Detect which cell encompasses the target text, then output its (X, Y) center coordinate. 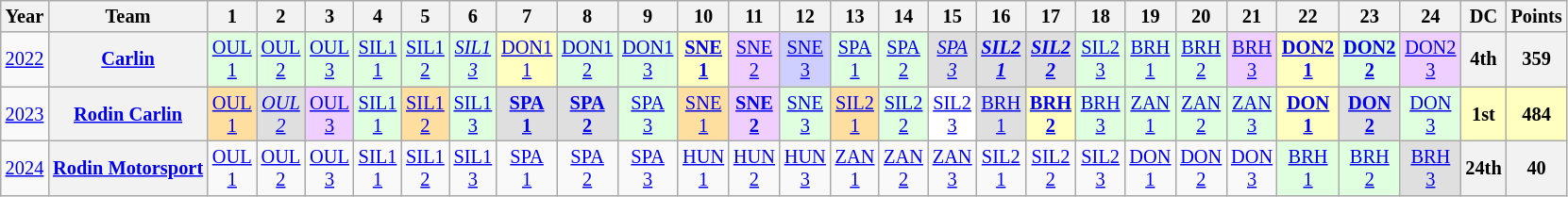
359 (1537, 59)
2023 (25, 114)
DC (1483, 16)
19 (1150, 16)
5 (425, 16)
DON11 (527, 59)
2022 (25, 59)
15 (953, 16)
HUN2 (754, 168)
7 (527, 16)
12 (805, 16)
17 (1051, 16)
40 (1537, 168)
DON21 (1308, 59)
8 (587, 16)
24 (1430, 16)
4 (378, 16)
Year (25, 16)
484 (1537, 114)
6 (473, 16)
18 (1101, 16)
2 (281, 16)
11 (754, 16)
2024 (25, 168)
10 (703, 16)
21 (1252, 16)
Carlin (128, 59)
Team (128, 16)
4th (1483, 59)
HUN3 (805, 168)
20 (1201, 16)
22 (1308, 16)
Points (1537, 16)
23 (1369, 16)
3 (329, 16)
DON22 (1369, 59)
13 (855, 16)
Rodin Carlin (128, 114)
24th (1483, 168)
9 (648, 16)
HUN1 (703, 168)
14 (903, 16)
DON12 (587, 59)
DON13 (648, 59)
Rodin Motorsport (128, 168)
1st (1483, 114)
DON23 (1430, 59)
16 (1001, 16)
1 (232, 16)
